Extract the (X, Y) coordinate from the center of the cell holding the provided text.  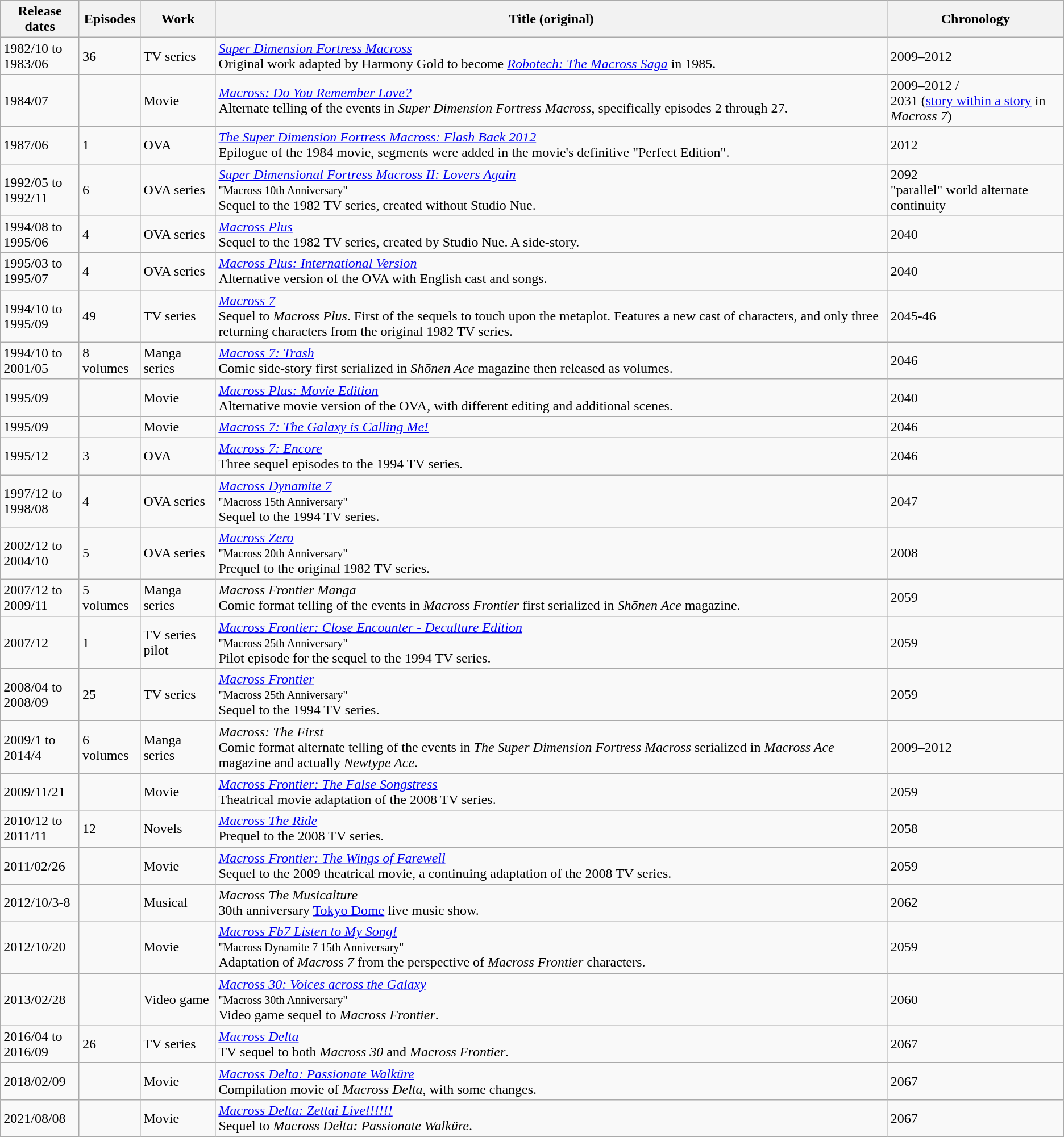
2002/12 to2004/10 (40, 553)
2060 (975, 999)
5 (110, 553)
2010/12 to2011/11 (40, 828)
Macross Delta: Passionate WalküreCompilation movie of Macross Delta, with some changes. (551, 1081)
1994/10 to1995/09 (40, 316)
6 volumes (110, 747)
Macross 7: TrashComic side-story first serialized in Shōnen Ace magazine then released as volumes. (551, 360)
Macross Plus: International VersionAlternative version of the OVA with English cast and songs. (551, 272)
2009–2012 / 2031 (story within a story in Macross 7) (975, 101)
Macross Dynamite 7"Macross 15th Anniversary"Sequel to the 1994 TV series. (551, 501)
2011/02/26 (40, 866)
Macross Plus: Movie EditionAlternative movie version of the OVA, with different editing and additional scenes. (551, 398)
Macross Frontier: The Wings of FarewellSequel to the 2009 theatrical movie, a continuing adaptation of the 2008 TV series. (551, 866)
12 (110, 828)
Macross Fb7 Listen to My Song!"Macross Dynamite 7 15th Anniversary"Adaptation of Macross 7 from the perspective of Macross Frontier characters. (551, 947)
Super Dimension Fortress MacrossOriginal work adapted by Harmony Gold to become Robotech: The Macross Saga in 1985. (551, 56)
Macross Frontier MangaComic format telling of the events in Macross Frontier first serialized in Shōnen Ace magazine. (551, 598)
1992/05 to1992/11 (40, 190)
Title (original) (551, 19)
2058 (975, 828)
Macross PlusSequel to the 1982 TV series, created by Studio Nue. A side-story. (551, 234)
Super Dimensional Fortress Macross II: Lovers Again"Macross 10th Anniversary"Sequel to the 1982 TV series, created without Studio Nue. (551, 190)
2016/04 to2016/09 (40, 1044)
5 volumes (110, 598)
Macross DeltaTV sequel to both Macross 30 and Macross Frontier. (551, 1044)
Chronology (975, 19)
2008/04 to2008/09 (40, 695)
Macross 7: The Galaxy is Calling Me! (551, 427)
Macross Frontier: The False SongstressTheatrical movie adaptation of the 2008 TV series. (551, 792)
26 (110, 1044)
Macross The Musicalture30th anniversary Tokyo Dome live music show. (551, 902)
1995/12 (40, 456)
Video game (178, 999)
3 (110, 456)
2012/10/3-8 (40, 902)
Musical (178, 902)
1984/07 (40, 101)
The Super Dimension Fortress Macross: Flash Back 2012Epilogue of the 1984 movie, segments were added in the movie's definitive "Perfect Edition". (551, 145)
2008 (975, 553)
2021/08/08 (40, 1118)
25 (110, 695)
2062 (975, 902)
2092"parallel" world alternate continuity (975, 190)
Release dates (40, 19)
Macross: Do You Remember Love?Alternate telling of the events in Super Dimension Fortress Macross, specifically episodes 2 through 27. (551, 101)
2012/10/20 (40, 947)
Episodes (110, 19)
2009/1 to2014/4 (40, 747)
Macross 7: EncoreThree sequel episodes to the 1994 TV series. (551, 456)
Macross The RidePrequel to the 2008 TV series. (551, 828)
Novels (178, 828)
2013/02/28 (40, 999)
1982/10 to1983/06 (40, 56)
8 volumes (110, 360)
TV series pilot (178, 643)
6 (110, 190)
49 (110, 316)
Macross Frontier"Macross 25th Anniversary"Sequel to the 1994 TV series. (551, 695)
1995/03 to1995/07 (40, 272)
Macross 30: Voices across the Galaxy"Macross 30th Anniversary"Video game sequel to Macross Frontier. (551, 999)
2012 (975, 145)
1987/06 (40, 145)
Macross Frontier: Close Encounter - Deculture Edition"Macross 25th Anniversary"Pilot episode for the sequel to the 1994 TV series. (551, 643)
1997/12 to1998/08 (40, 501)
36 (110, 56)
2045-46 (975, 316)
1994/08 to1995/06 (40, 234)
Macross Zero"Macross 20th Anniversary"Prequel to the original 1982 TV series. (551, 553)
2007/12 to2009/11 (40, 598)
2009/11/21 (40, 792)
Macross Delta: Zettai Live!!!!!!Sequel to Macross Delta: Passionate Walküre. (551, 1118)
2047 (975, 501)
Work (178, 19)
2018/02/09 (40, 1081)
1994/10 to2001/05 (40, 360)
2007/12 (40, 643)
